Detect which cell encompasses the target text, then output its [x, y] center coordinate. 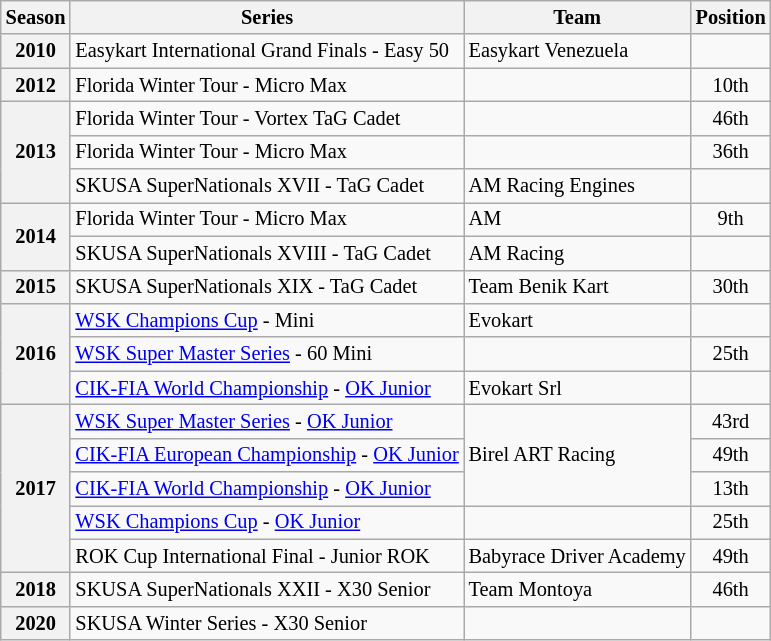
30th [731, 287]
WSK Super Master Series - OK Junior [266, 421]
Season [36, 17]
CIK-FIA European Championship - OK Junior [266, 455]
9th [731, 219]
Florida Winter Tour - Vortex TaG Cadet [266, 118]
2018 [36, 589]
WSK Super Master Series - 60 Mini [266, 354]
Easykart International Grand Finals - Easy 50 [266, 51]
Series [266, 17]
2012 [36, 85]
Team [578, 17]
Babyrace Driver Academy [578, 556]
13th [731, 489]
WSK Champions Cup - OK Junior [266, 522]
AM [578, 219]
SKUSA SuperNationals XXII - X30 Senior [266, 589]
2014 [36, 236]
43rd [731, 421]
2016 [36, 354]
Birel ART Racing [578, 454]
2020 [36, 623]
Easykart Venezuela [578, 51]
AM Racing [578, 253]
2017 [36, 488]
SKUSA SuperNationals XVIII - TaG Cadet [266, 253]
Evokart [578, 320]
SKUSA SuperNationals XIX - TaG Cadet [266, 287]
AM Racing Engines [578, 186]
ROK Cup International Final - Junior ROK [266, 556]
2015 [36, 287]
36th [731, 152]
Team Benik Kart [578, 287]
Evokart Srl [578, 388]
2013 [36, 152]
Team Montoya [578, 589]
WSK Champions Cup - Mini [266, 320]
SKUSA Winter Series - X30 Senior [266, 623]
10th [731, 85]
SKUSA SuperNationals XVII - TaG Cadet [266, 186]
2010 [36, 51]
Position [731, 17]
